Find where the given text appears and provide that cell's center as [X, Y] coordinate. 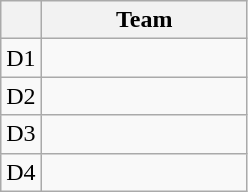
D3 [21, 134]
D4 [21, 172]
Team [144, 20]
D1 [21, 58]
D2 [21, 96]
